Locate the cell with the specified text and output its (x, y) center coordinate. 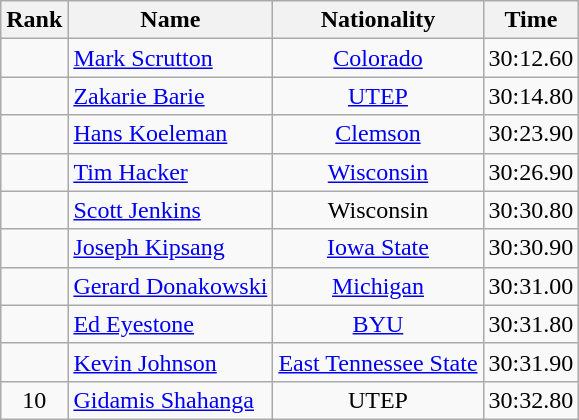
Joseph Kipsang (170, 248)
30:31.90 (531, 362)
Nationality (378, 20)
30:30.90 (531, 248)
Hans Koeleman (170, 134)
30:26.90 (531, 172)
Gerard Donakowski (170, 286)
30:31.80 (531, 324)
Name (170, 20)
Tim Hacker (170, 172)
Rank (34, 20)
Colorado (378, 58)
10 (34, 400)
30:30.80 (531, 210)
BYU (378, 324)
Scott Jenkins (170, 210)
30:23.90 (531, 134)
Ed Eyestone (170, 324)
Michigan (378, 286)
Gidamis Shahanga (170, 400)
Mark Scrutton (170, 58)
East Tennessee State (378, 362)
30:31.00 (531, 286)
30:12.60 (531, 58)
30:14.80 (531, 96)
Time (531, 20)
Zakarie Barie (170, 96)
Kevin Johnson (170, 362)
Iowa State (378, 248)
30:32.80 (531, 400)
Clemson (378, 134)
